Extract the (X, Y) coordinate from the center of the cell holding the provided text.  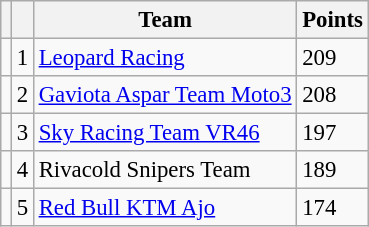
Sky Racing Team VR46 (165, 133)
Gaviota Aspar Team Moto3 (165, 95)
174 (332, 208)
2 (22, 95)
4 (22, 170)
Rivacold Snipers Team (165, 170)
189 (332, 170)
Red Bull KTM Ajo (165, 208)
3 (22, 133)
Team (165, 20)
197 (332, 133)
Leopard Racing (165, 58)
1 (22, 58)
Points (332, 20)
209 (332, 58)
5 (22, 208)
208 (332, 95)
